Return the (X, Y) coordinate for the center point of the cell that contains the specified text.  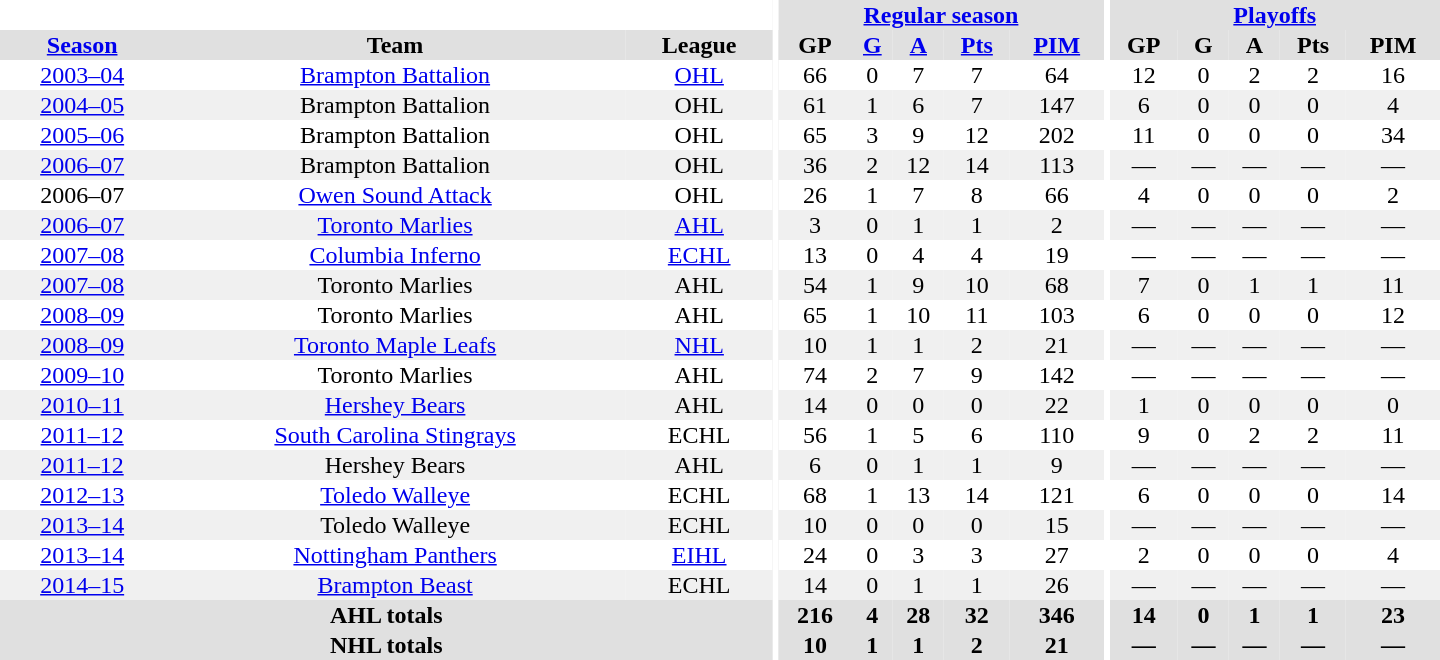
Playoffs (1274, 15)
346 (1057, 615)
EIHL (700, 555)
15 (1057, 525)
2004–05 (82, 105)
2009–10 (82, 375)
110 (1057, 435)
23 (1393, 615)
216 (815, 615)
Team (395, 45)
Toronto Maple Leafs (395, 345)
28 (918, 615)
34 (1393, 135)
147 (1057, 105)
2010–11 (82, 405)
South Carolina Stingrays (395, 435)
56 (815, 435)
League (700, 45)
16 (1393, 75)
32 (977, 615)
Nottingham Panthers (395, 555)
NHL (700, 345)
103 (1057, 315)
74 (815, 375)
142 (1057, 375)
Season (82, 45)
202 (1057, 135)
8 (977, 195)
2005–06 (82, 135)
Regular season (941, 15)
61 (815, 105)
Columbia Inferno (395, 255)
NHL totals (386, 645)
36 (815, 165)
54 (815, 285)
2012–13 (82, 495)
27 (1057, 555)
Brampton Beast (395, 585)
24 (815, 555)
5 (918, 435)
19 (1057, 255)
2003–04 (82, 75)
AHL totals (386, 615)
Owen Sound Attack (395, 195)
2014–15 (82, 585)
121 (1057, 495)
64 (1057, 75)
113 (1057, 165)
22 (1057, 405)
